Capture the cell that displays the provided text and extract its (x, y) central coordinate. 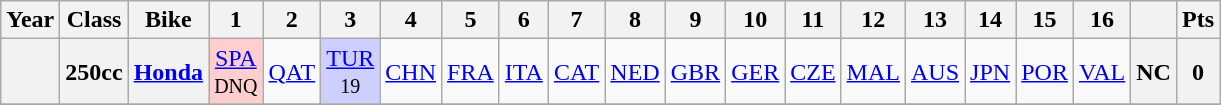
ITA (524, 72)
9 (695, 20)
MAL (873, 72)
7 (576, 20)
Bike (168, 20)
5 (471, 20)
4 (411, 20)
CZE (813, 72)
TUR19 (350, 72)
Class (94, 20)
10 (756, 20)
2 (292, 20)
8 (635, 20)
GER (756, 72)
6 (524, 20)
11 (813, 20)
250cc (94, 72)
13 (934, 20)
GBR (695, 72)
CAT (576, 72)
0 (1198, 72)
12 (873, 20)
Year (30, 20)
VAL (1102, 72)
JPN (990, 72)
SPADNQ (236, 72)
Pts (1198, 20)
3 (350, 20)
QAT (292, 72)
Honda (168, 72)
POR (1045, 72)
AUS (934, 72)
CHN (411, 72)
15 (1045, 20)
NED (635, 72)
FRA (471, 72)
14 (990, 20)
NC (1154, 72)
16 (1102, 20)
1 (236, 20)
